Find where the given text appears and provide that cell's center as [X, Y] coordinate. 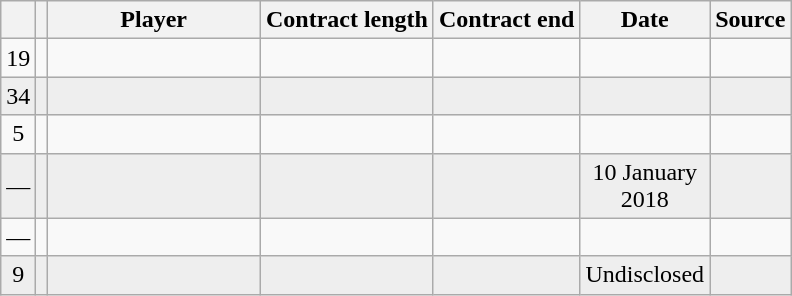
5 [18, 134]
Contract end [506, 20]
9 [18, 275]
Undisclosed [645, 275]
Player [154, 20]
10 January 2018 [645, 186]
34 [18, 96]
Contract length [346, 20]
Date [645, 20]
19 [18, 58]
Source [750, 20]
